Search for the cell housing the specified text and yield its [x, y] center coordinate. 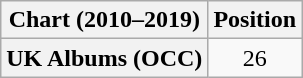
26 [255, 58]
UK Albums (OCC) [104, 58]
Chart (2010–2019) [104, 20]
Position [255, 20]
